Locate the cell with the specified text and output its [X, Y] center coordinate. 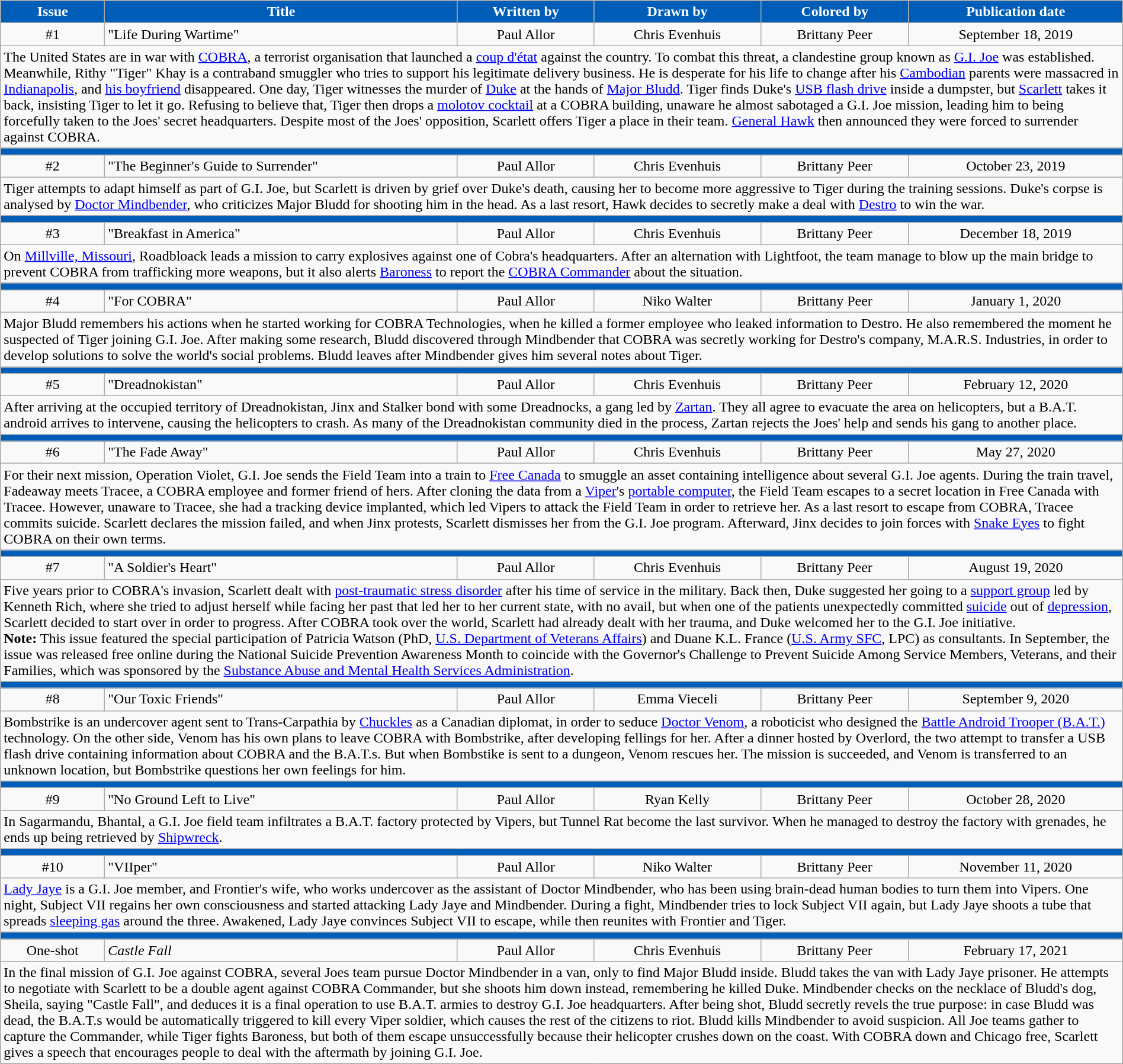
May 27, 2020 [1015, 452]
#4 [53, 301]
Castle Fall [281, 950]
October 23, 2019 [1015, 166]
Title [281, 12]
February 17, 2021 [1015, 950]
August 19, 2020 [1015, 568]
#2 [53, 166]
#9 [53, 799]
Issue [53, 12]
#6 [53, 452]
"A Soldier's Heart" [281, 568]
"Dreadnokistan" [281, 385]
January 1, 2020 [1015, 301]
#7 [53, 568]
September 9, 2020 [1015, 699]
"Breakfast in America" [281, 233]
"For COBRA" [281, 301]
Colored by [835, 12]
Drawn by [678, 12]
February 12, 2020 [1015, 385]
"The Beginner's Guide to Surrender" [281, 166]
September 18, 2019 [1015, 34]
#1 [53, 34]
November 11, 2020 [1015, 866]
Written by [526, 12]
One-shot [53, 950]
Ryan Kelly [678, 799]
October 28, 2020 [1015, 799]
Publication date [1015, 12]
"The Fade Away" [281, 452]
Emma Vieceli [678, 699]
"No Ground Left to Live" [281, 799]
#10 [53, 866]
#3 [53, 233]
December 18, 2019 [1015, 233]
#8 [53, 699]
"VIIper" [281, 866]
"Our Toxic Friends" [281, 699]
"Life During Wartime" [281, 34]
#5 [53, 385]
